Detect which cell encompasses the target text, then output its [x, y] center coordinate. 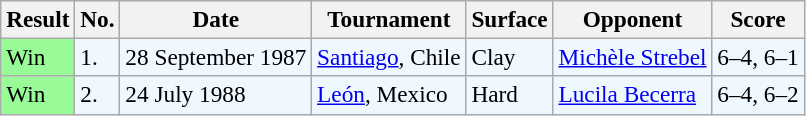
No. [98, 19]
1. [98, 57]
6–4, 6–1 [758, 57]
24 July 1988 [216, 95]
28 September 1987 [216, 57]
Michèle Strebel [632, 57]
Opponent [632, 19]
Date [216, 19]
Clay [510, 57]
Lucila Becerra [632, 95]
Hard [510, 95]
Surface [510, 19]
6–4, 6–2 [758, 95]
Tournament [389, 19]
Santiago, Chile [389, 57]
Score [758, 19]
León, Mexico [389, 95]
2. [98, 95]
Result [38, 19]
